Capture the cell that displays the provided text and extract its (x, y) central coordinate. 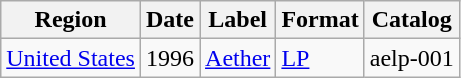
Format (320, 20)
Label (238, 20)
aelp-001 (412, 58)
United States (71, 58)
Catalog (412, 20)
Region (71, 20)
Aether (238, 58)
1996 (170, 58)
LP (320, 58)
Date (170, 20)
